Extract the [X, Y] coordinate from the center of the cell holding the provided text.  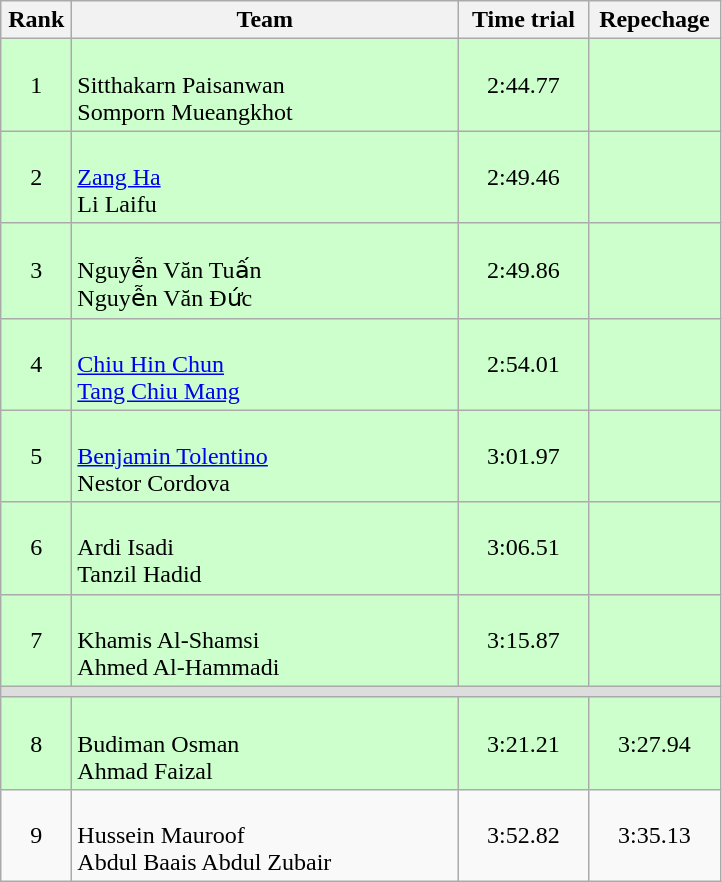
3:21.21 [524, 743]
Nguyễn Văn TuấnNguyễn Văn Đức [265, 270]
6 [36, 548]
Hussein MauroofAbdul Baais Abdul Zubair [265, 835]
Benjamin TolentinoNestor Cordova [265, 456]
3 [36, 270]
Ardi IsadiTanzil Hadid [265, 548]
5 [36, 456]
2:49.86 [524, 270]
8 [36, 743]
Rank [36, 20]
2:54.01 [524, 364]
Repechage [654, 20]
Sitthakarn PaisanwanSomporn Mueangkhot [265, 85]
3:27.94 [654, 743]
2 [36, 177]
Time trial [524, 20]
3:15.87 [524, 640]
2:44.77 [524, 85]
2:49.46 [524, 177]
7 [36, 640]
3:52.82 [524, 835]
Team [265, 20]
Khamis Al-ShamsiAhmed Al-Hammadi [265, 640]
9 [36, 835]
1 [36, 85]
3:35.13 [654, 835]
4 [36, 364]
3:01.97 [524, 456]
Chiu Hin ChunTang Chiu Mang [265, 364]
3:06.51 [524, 548]
Budiman OsmanAhmad Faizal [265, 743]
Zang HaLi Laifu [265, 177]
